Search for the cell housing the specified text and yield its [X, Y] center coordinate. 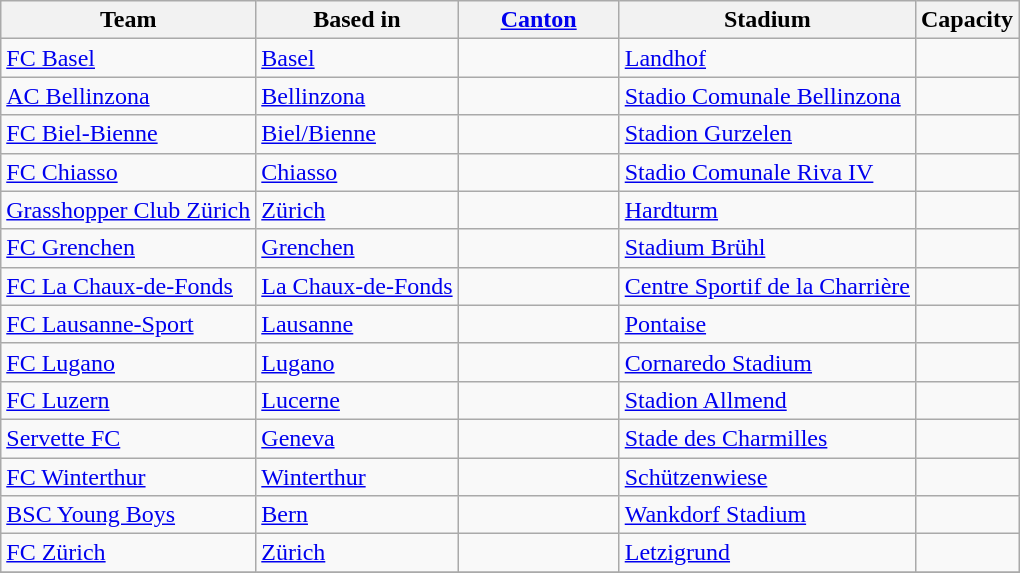
Hardturm [767, 210]
Stadion Allmend [767, 400]
Lugano [357, 362]
Letzigrund [767, 553]
Stadio Comunale Bellinzona [767, 96]
FC La Chaux-de-Fonds [128, 286]
Based in [357, 20]
Landhof [767, 58]
Stadion Gurzelen [767, 134]
Lucerne [357, 400]
Servette FC [128, 438]
Bellinzona [357, 96]
Stadium [767, 20]
BSC Young Boys [128, 515]
Wankdorf Stadium [767, 515]
Stade des Charmilles [767, 438]
AC Bellinzona [128, 96]
Biel/Bienne [357, 134]
FC Winterthur [128, 477]
FC Biel-Bienne [128, 134]
Canton [538, 20]
Grasshopper Club Zürich [128, 210]
FC Lugano [128, 362]
Geneva [357, 438]
Stadio Comunale Riva IV [767, 172]
Schützenwiese [767, 477]
Team [128, 20]
Winterthur [357, 477]
Basel [357, 58]
Grenchen [357, 248]
Centre Sportif de la Charrière [767, 286]
Stadium Brühl [767, 248]
Bern [357, 515]
FC Grenchen [128, 248]
FC Luzern [128, 400]
FC Zürich [128, 553]
FC Lausanne-Sport [128, 324]
FC Chiasso [128, 172]
FC Basel [128, 58]
Cornaredo Stadium [767, 362]
Lausanne [357, 324]
Chiasso [357, 172]
Capacity [966, 20]
Pontaise [767, 324]
La Chaux-de-Fonds [357, 286]
